Output the [x, y] coordinate of the center of the cell containing the given text.  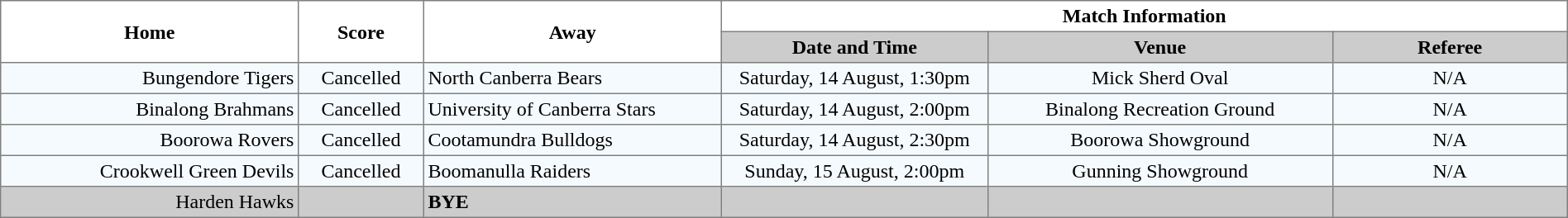
Gunning Showground [1159, 171]
Cootamundra Bulldogs [572, 140]
Harden Hawks [150, 202]
Mick Sherd Oval [1159, 78]
Binalong Brahmans [150, 109]
Boomanulla Raiders [572, 171]
Saturday, 14 August, 2:00pm [854, 109]
Saturday, 14 August, 2:30pm [854, 140]
Score [361, 31]
Referee [1450, 47]
Venue [1159, 47]
University of Canberra Stars [572, 109]
Crookwell Green Devils [150, 171]
Home [150, 31]
Saturday, 14 August, 1:30pm [854, 78]
Date and Time [854, 47]
Binalong Recreation Ground [1159, 109]
Match Information [1145, 17]
BYE [572, 202]
Sunday, 15 August, 2:00pm [854, 171]
North Canberra Bears [572, 78]
Away [572, 31]
Boorowa Showground [1159, 140]
Bungendore Tigers [150, 78]
Boorowa Rovers [150, 140]
